Pinpoint the cell where the given text exists, returning its [x, y] midpoint coordinate. 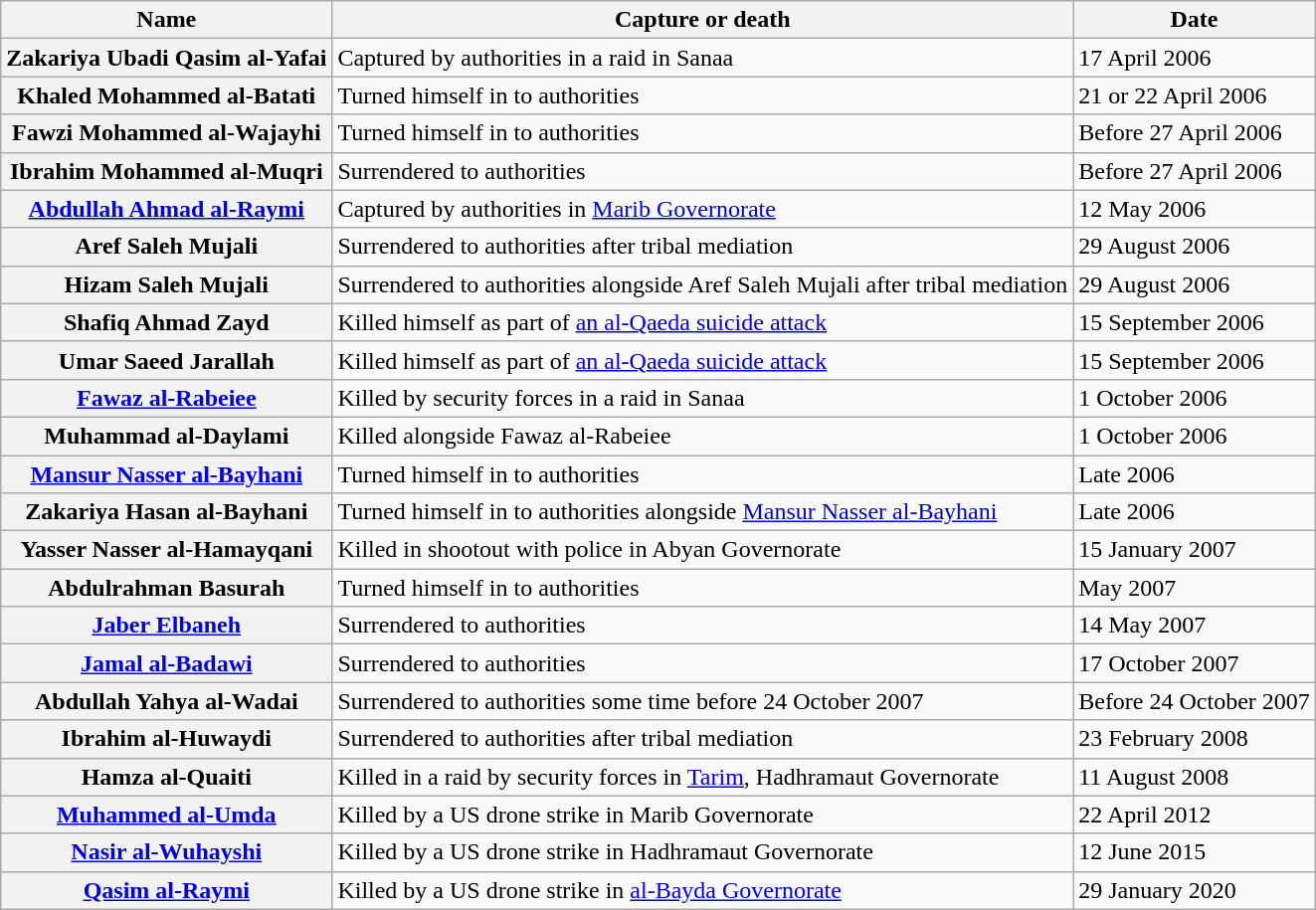
Abdullah Yahya al-Wadai [167, 701]
Killed by a US drone strike in al-Bayda Governorate [702, 890]
Killed by security forces in a raid in Sanaa [702, 398]
14 May 2007 [1195, 626]
Surrendered to authorities some time before 24 October 2007 [702, 701]
17 April 2006 [1195, 58]
Qasim al-Raymi [167, 890]
Jaber Elbaneh [167, 626]
Capture or death [702, 20]
Turned himself in to authorities alongside Mansur Nasser al-Bayhani [702, 512]
17 October 2007 [1195, 663]
12 May 2006 [1195, 209]
Muhammad al-Daylami [167, 436]
11 August 2008 [1195, 777]
Fawzi Mohammed al-Wajayhi [167, 133]
Fawaz al-Rabeiee [167, 398]
Hamza al-Quaiti [167, 777]
Jamal al-Badawi [167, 663]
22 April 2012 [1195, 815]
Killed alongside Fawaz al-Rabeiee [702, 436]
Shafiq Ahmad Zayd [167, 322]
Before 24 October 2007 [1195, 701]
Umar Saeed Jarallah [167, 360]
Ibrahim Mohammed al-Muqri [167, 171]
Killed in a raid by security forces in Tarim, Hadhramaut Governorate [702, 777]
Surrendered to authorities alongside Aref Saleh Mujali after tribal mediation [702, 284]
Hizam Saleh Mujali [167, 284]
12 June 2015 [1195, 852]
21 or 22 April 2006 [1195, 95]
Ibrahim al-Huwaydi [167, 739]
Name [167, 20]
Nasir al-Wuhayshi [167, 852]
Zakariya Hasan al-Bayhani [167, 512]
Mansur Nasser al-Bayhani [167, 474]
Yasser Nasser al-Hamayqani [167, 550]
Killed by a US drone strike in Hadhramaut Governorate [702, 852]
Captured by authorities in a raid in Sanaa [702, 58]
15 January 2007 [1195, 550]
Zakariya Ubadi Qasim al-Yafai [167, 58]
Killed in shootout with police in Abyan Governorate [702, 550]
23 February 2008 [1195, 739]
Abdulrahman Basurah [167, 588]
Khaled Mohammed al-Batati [167, 95]
Date [1195, 20]
May 2007 [1195, 588]
Aref Saleh Mujali [167, 247]
29 January 2020 [1195, 890]
Muhammed al-Umda [167, 815]
Killed by a US drone strike in Marib Governorate [702, 815]
Captured by authorities in Marib Governorate [702, 209]
Abdullah Ahmad al-Raymi [167, 209]
